Output the [x, y] coordinate of the center of the cell containing the given text.  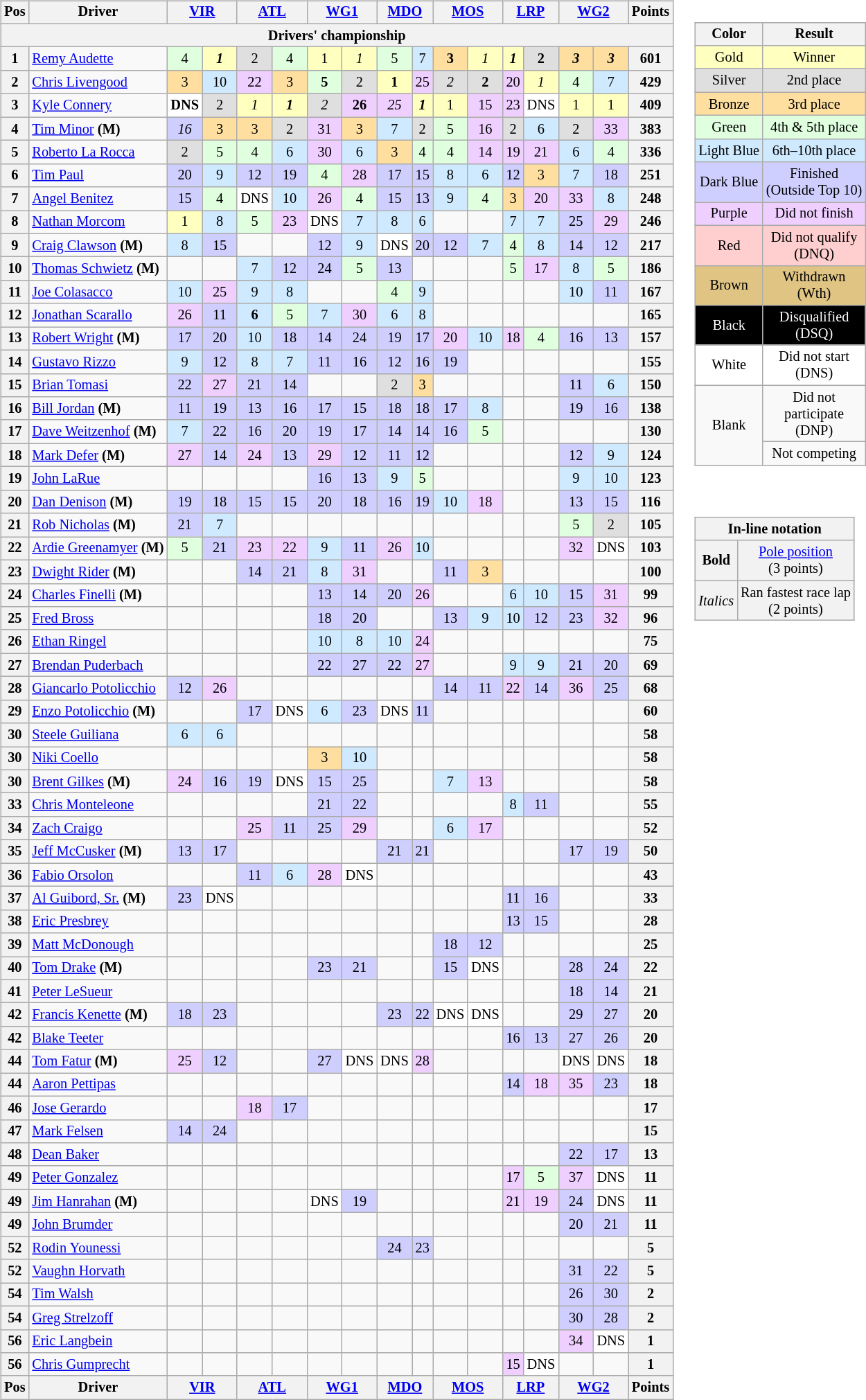
601 [651, 59]
38 [15, 921]
383 [651, 129]
Vaughn Horvath [98, 1271]
Fabio Orsolon [98, 875]
Ethan Ringel [98, 641]
Dave Weitzenhof (M) [98, 432]
Did not finish [814, 214]
Angel Benitez [98, 199]
Did not start(DNS) [814, 365]
Brian Tomasi [98, 385]
155 [651, 362]
99 [651, 595]
Mark Felsen [98, 1131]
248 [651, 199]
50 [651, 851]
Tom Drake (M) [98, 968]
Did notparticipate(DNP) [814, 414]
Bronze [729, 104]
Result [814, 34]
Craig Clawson (M) [98, 245]
Enzo Potolicchio (M) [98, 711]
Fred Bross [98, 619]
Jeff McCusker (M) [98, 851]
Did not qualify(DNQ) [814, 245]
Roberto La Rocca [98, 152]
Aaron Pettipas [98, 1085]
Color [729, 34]
Giancarlo Potolicchio [98, 689]
Brent Gilkes (M) [98, 781]
75 [651, 641]
Not competing [814, 454]
Finished(Outside Top 10) [814, 182]
Tim Paul [98, 175]
In-line notation [775, 529]
40 [15, 968]
Al Guibord, Sr. (M) [98, 898]
47 [15, 1131]
Kyle Connery [98, 105]
Tim Walsh [98, 1295]
Chris Livengood [98, 82]
Tim Minor (M) [98, 129]
Winner [814, 57]
Dean Baker [98, 1155]
Greg Strelzoff [98, 1318]
Gold [729, 57]
White [729, 365]
Bold [716, 560]
96 [651, 619]
Light Blue [729, 150]
Niki Coello [98, 759]
336 [651, 152]
165 [651, 315]
Red [729, 245]
46 [15, 1108]
60 [651, 711]
Dwight Rider (M) [98, 571]
Brown [729, 285]
Charles Finelli (M) [98, 595]
Jim Hanrahan (M) [98, 1201]
John Brumder [98, 1225]
130 [651, 432]
Joe Colasacco [98, 292]
124 [651, 455]
Drivers' championship [337, 35]
Eric Langbein [98, 1341]
Rob Nicholas (M) [98, 525]
Dark Blue [729, 182]
48 [15, 1155]
68 [651, 689]
Italics [716, 601]
123 [651, 479]
Steele Guiliana [98, 735]
217 [651, 245]
Francis Kenette (M) [98, 1015]
43 [651, 875]
Jose Gerardo [98, 1108]
Nathan Morcom [98, 222]
Green [729, 127]
Zach Craigo [98, 829]
100 [651, 571]
105 [651, 525]
55 [651, 805]
Blank [729, 425]
429 [651, 82]
Silver [729, 80]
Rodin Younessi [98, 1248]
4th & 5th place [814, 127]
Chris Monteleone [98, 805]
157 [651, 339]
Purple [729, 214]
Ran fastest race lap(2 points) [795, 601]
Dan Denison (M) [98, 502]
Ardie Greenamyer (M) [98, 549]
138 [651, 409]
6th–10th place [814, 150]
116 [651, 502]
Tom Fatur (M) [98, 1061]
409 [651, 105]
3rd place [814, 104]
2nd place [814, 80]
Jonathan Scarallo [98, 315]
Gustavo Rizzo [98, 362]
Matt McDonough [98, 945]
John LaRue [98, 479]
167 [651, 292]
Chris Gumprecht [98, 1365]
Thomas Schwietz (M) [98, 269]
Eric Presbrey [98, 921]
Robert Wright (M) [98, 339]
41 [15, 991]
Withdrawn(Wth) [814, 285]
Bill Jordan (M) [98, 409]
Pole position(3 points) [795, 560]
Black [729, 326]
103 [651, 549]
Blake Teeter [98, 1038]
Remy Audette [98, 59]
251 [651, 175]
Disqualified(DSQ) [814, 326]
186 [651, 269]
39 [15, 945]
150 [651, 385]
69 [651, 665]
246 [651, 222]
Peter LeSueur [98, 991]
Peter Gonzalez [98, 1178]
Brendan Puderbach [98, 665]
Mark Defer (M) [98, 455]
